Capture the cell that displays the provided text and extract its (x, y) central coordinate. 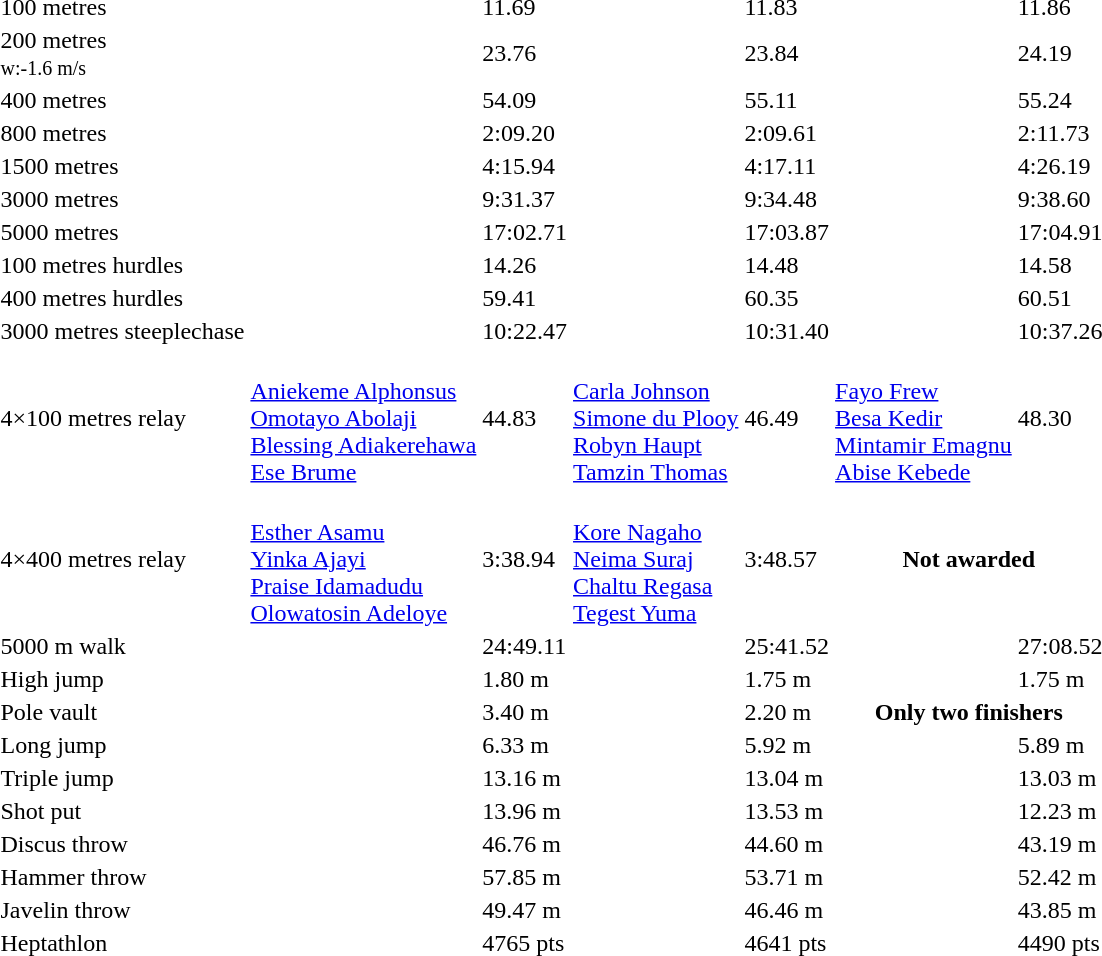
10:31.40 (787, 331)
55.11 (787, 100)
5.92 m (787, 745)
46.49 (787, 418)
13.96 m (525, 811)
1.75 m (787, 679)
1.80 m (525, 679)
46.46 m (787, 910)
Esther AsamuYinka AjayiPraise IdamaduduOlowatosin Adeloye (364, 559)
3:48.57 (787, 559)
2:09.20 (525, 133)
Kore NagahoNeima SurajChaltu RegasaTegest Yuma (656, 559)
13.53 m (787, 811)
24:49.11 (525, 646)
46.76 m (525, 844)
4:17.11 (787, 166)
2.20 m (787, 712)
13.16 m (525, 778)
10:22.47 (525, 331)
17:02.71 (525, 232)
23.84 (787, 54)
Carla JohnsonSimone du PlooyRobyn HauptTamzin Thomas (656, 418)
14.26 (525, 265)
13.04 m (787, 778)
25:41.52 (787, 646)
23.76 (525, 54)
9:31.37 (525, 199)
53.71 m (787, 877)
17:03.87 (787, 232)
2:09.61 (787, 133)
54.09 (525, 100)
60.35 (787, 298)
44.60 m (787, 844)
Aniekeme AlphonsusOmotayo AbolajiBlessing AdiakerehawaEse Brume (364, 418)
6.33 m (525, 745)
3.40 m (525, 712)
3:38.94 (525, 559)
9:34.48 (787, 199)
59.41 (525, 298)
4:15.94 (525, 166)
Fayo FrewBesa KedirMintamir EmagnuAbise Kebede (924, 418)
44.83 (525, 418)
14.48 (787, 265)
57.85 m (525, 877)
49.47 m (525, 910)
